Return the (X, Y) coordinate for the center point of the cell that contains the specified text.  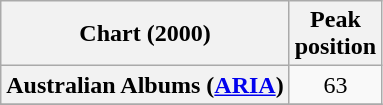
63 (335, 85)
Chart (2000) (145, 34)
Peakposition (335, 34)
Australian Albums (ARIA) (145, 85)
